Search for the cell housing the specified text and yield its [X, Y] center coordinate. 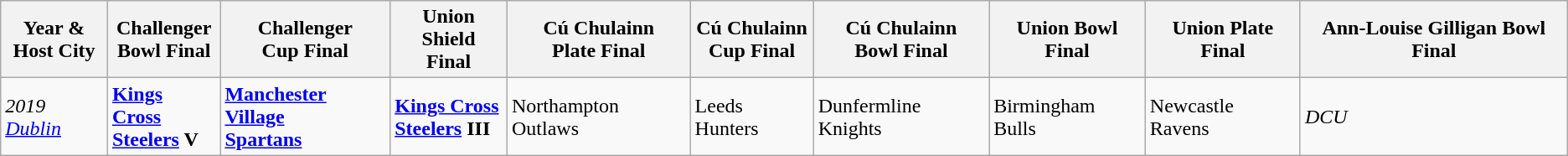
ChallengerCup Final [305, 39]
Year &Host City [54, 39]
Union Bowl Final [1067, 39]
Birmingham Bulls [1067, 117]
Union ShieldFinal [449, 39]
Ann-Louise Gilligan Bowl Final [1434, 39]
2019 Dublin [54, 117]
DCU [1434, 117]
Kings CrossSteelers III [449, 117]
ChallengerBowl Final [163, 39]
Cú ChulainnPlate Final [600, 39]
Dunfermline Knights [901, 117]
Manchester VillageSpartans [305, 117]
Northampton Outlaws [600, 117]
Newcastle Ravens [1223, 117]
Leeds Hunters [752, 117]
Cú ChulainnBowl Final [901, 39]
Union Plate Final [1223, 39]
Kings CrossSteelers V [163, 117]
Cú ChulainnCup Final [752, 39]
